For the text-containing cell, return its midpoint in (X, Y) coordinate format. 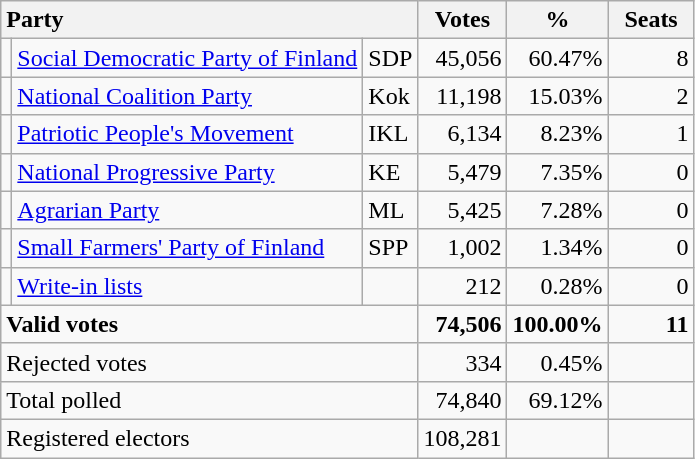
1,002 (462, 248)
108,281 (462, 438)
15.03% (558, 96)
334 (462, 362)
60.47% (558, 58)
0.28% (558, 286)
Total polled (210, 400)
11 (651, 324)
2 (651, 96)
% (558, 20)
SDP (390, 58)
100.00% (558, 324)
7.28% (558, 210)
Small Farmers' Party of Finland (188, 248)
7.35% (558, 172)
Social Democratic Party of Finland (188, 58)
74,506 (462, 324)
45,056 (462, 58)
ML (390, 210)
Kok (390, 96)
Registered electors (210, 438)
0.45% (558, 362)
5,479 (462, 172)
National Coalition Party (188, 96)
Patriotic People's Movement (188, 134)
SPP (390, 248)
11,198 (462, 96)
8 (651, 58)
74,840 (462, 400)
5,425 (462, 210)
Rejected votes (210, 362)
Party (210, 20)
KE (390, 172)
Votes (462, 20)
8.23% (558, 134)
212 (462, 286)
IKL (390, 134)
Write-in lists (188, 286)
Seats (651, 20)
6,134 (462, 134)
National Progressive Party (188, 172)
Agrarian Party (188, 210)
1.34% (558, 248)
Valid votes (210, 324)
1 (651, 134)
69.12% (558, 400)
